Determine the [X, Y] coordinate at the center of the cell enclosing the given text.  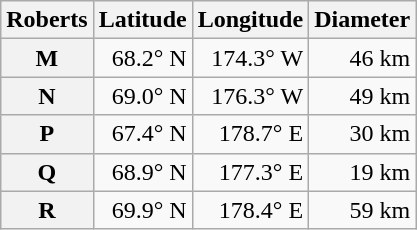
178.7° E [250, 134]
174.3° W [250, 58]
Diameter [362, 20]
46 km [362, 58]
P [47, 134]
178.4° E [250, 210]
N [47, 96]
49 km [362, 96]
176.3° W [250, 96]
30 km [362, 134]
69.0° N [142, 96]
Q [47, 172]
68.2° N [142, 58]
67.4° N [142, 134]
Latitude [142, 20]
Roberts [47, 20]
69.9° N [142, 210]
177.3° E [250, 172]
M [47, 58]
Longitude [250, 20]
19 km [362, 172]
59 km [362, 210]
R [47, 210]
68.9° N [142, 172]
